For the text-containing cell, return its midpoint in [X, Y] coordinate format. 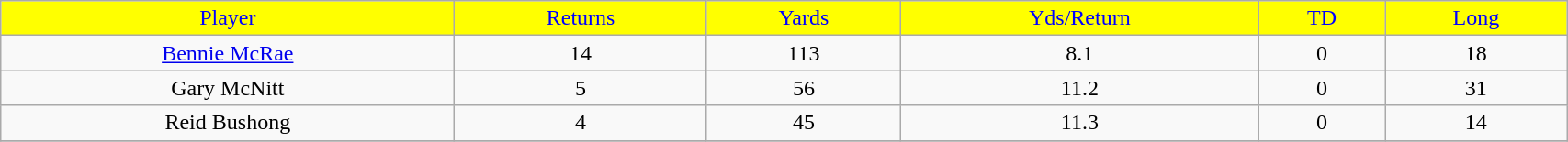
Yds/Return [1079, 18]
Reid Bushong [228, 123]
Bennie McRae [228, 53]
4 [581, 123]
113 [803, 53]
Returns [581, 18]
31 [1476, 88]
11.3 [1079, 123]
8.1 [1079, 53]
Yards [803, 18]
11.2 [1079, 88]
Player [228, 18]
Long [1476, 18]
18 [1476, 53]
Gary McNitt [228, 88]
TD [1322, 18]
56 [803, 88]
45 [803, 123]
5 [581, 88]
